Return (x, y) of the center of cell containing provided text 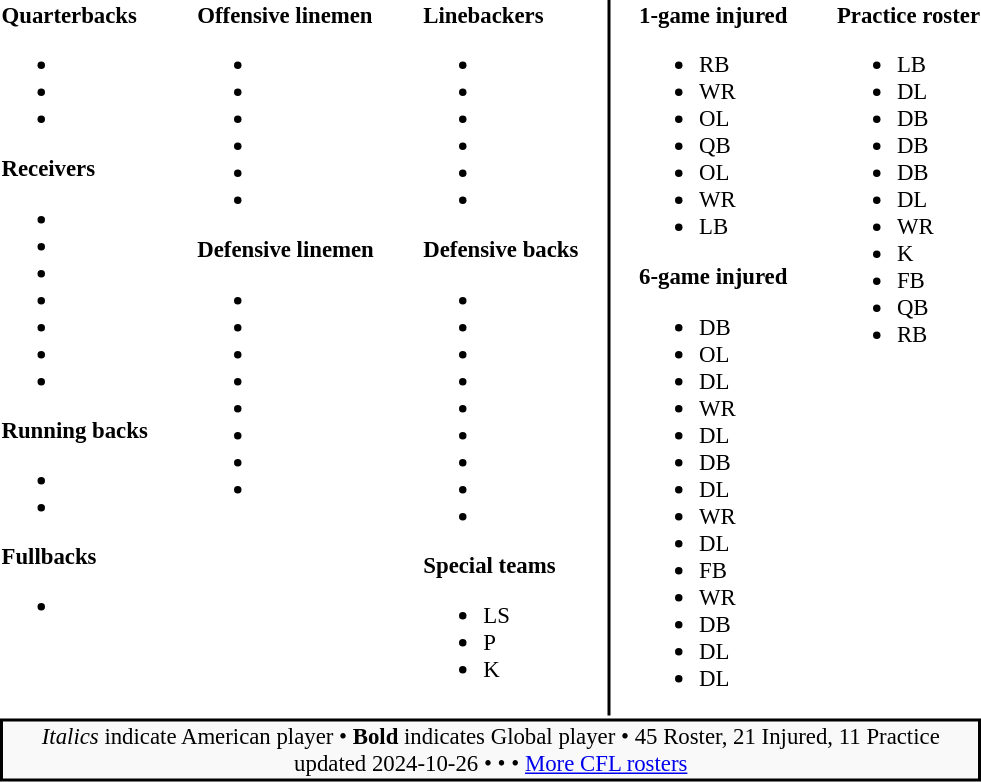
Offensive linemenDefensive linemen (286, 358)
LinebackersDefensive backsSpecial teams LS P K (501, 358)
1-game injured RB WR OL QB OL WR LB6-game injured DB OL DL WR DL DB DL WR DL FB WR DB DL DL (714, 358)
QuarterbacksReceiversRunning backsFullbacks (74, 358)
Practice roster LB DL DB DB DB DL WR K FB QB RB (908, 358)
